From the cell containing the given text, extract its center point as (X, Y) coordinate. 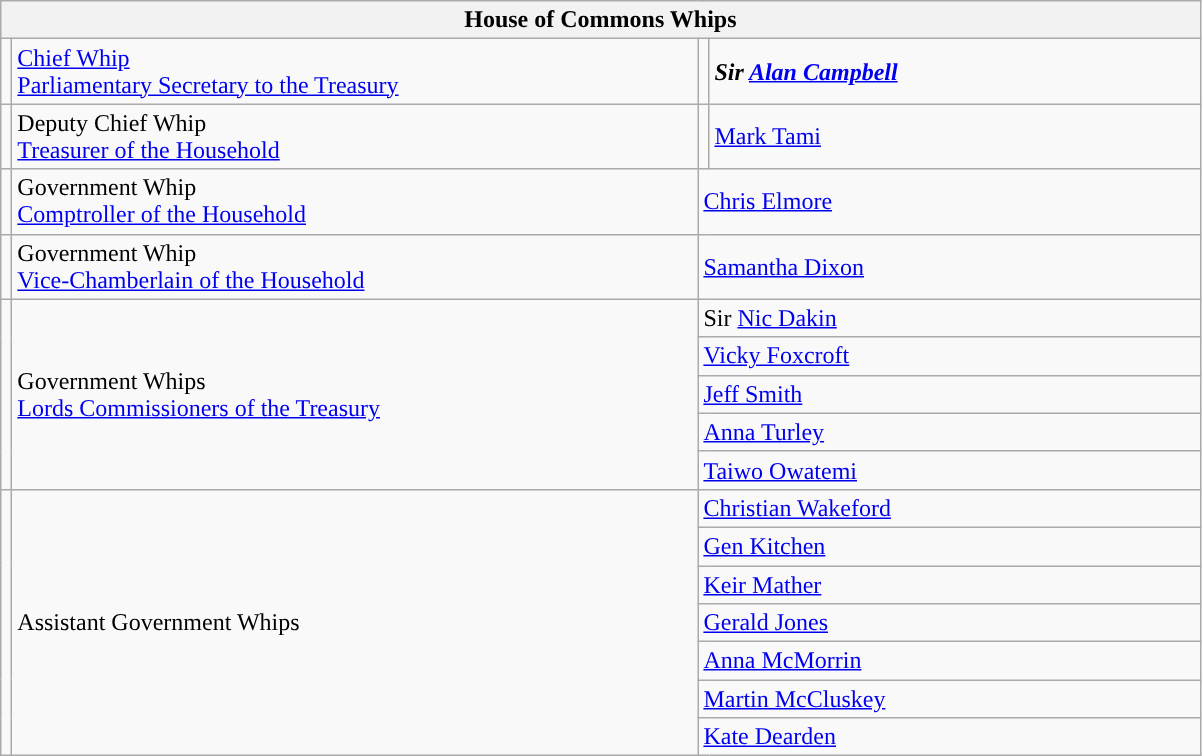
Assistant Government Whips (355, 622)
Anna Turley (949, 432)
Government WhipsLords Commissioners of the Treasury (355, 394)
Taiwo Owatemi (949, 470)
Kate Dearden (949, 737)
Chief WhipParliamentary Secretary to the Treasury (355, 72)
Deputy Chief WhipTreasurer of the Household (355, 136)
Government WhipComptroller of the Household (355, 202)
Christian Wakeford (949, 508)
Jeff Smith (949, 394)
Keir Mather (949, 585)
Gerald Jones (949, 623)
Government WhipVice-Chamberlain of the Household (355, 266)
Samantha Dixon (949, 266)
Anna McMorrin (949, 661)
Mark Tami (954, 136)
Sir Alan Campbell (954, 72)
Sir Nic Dakin (949, 318)
House of Commons Whips (600, 20)
Gen Kitchen (949, 546)
Martin McCluskey (949, 699)
Vicky Foxcroft (949, 356)
Chris Elmore (949, 202)
